Determine the (X, Y) coordinate at the center of the cell enclosing the given text.  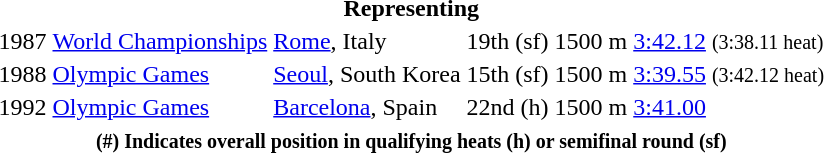
World Championships (160, 41)
Seoul, South Korea (367, 74)
19th (sf) (508, 41)
Rome, Italy (367, 41)
Barcelona, Spain (367, 107)
15th (sf) (508, 74)
22nd (h) (508, 107)
